Search for the cell housing the specified text and yield its [x, y] center coordinate. 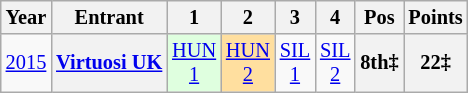
HUN1 [194, 63]
3 [295, 17]
Year [26, 17]
Virtuosi UK [109, 63]
2 [248, 17]
2015 [26, 63]
SIL2 [335, 63]
Points [436, 17]
HUN2 [248, 63]
4 [335, 17]
8th‡ [379, 63]
Pos [379, 17]
1 [194, 17]
SIL1 [295, 63]
Entrant [109, 17]
22‡ [436, 63]
